From the cell containing the given text, extract its center point as (x, y) coordinate. 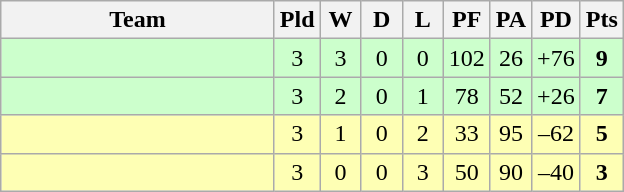
Team (138, 20)
33 (466, 134)
50 (466, 172)
–40 (556, 172)
L (422, 20)
102 (466, 58)
52 (510, 96)
Pld (297, 20)
PD (556, 20)
7 (602, 96)
26 (510, 58)
78 (466, 96)
D (382, 20)
Pts (602, 20)
5 (602, 134)
90 (510, 172)
PF (466, 20)
–62 (556, 134)
W (340, 20)
95 (510, 134)
PA (510, 20)
+76 (556, 58)
9 (602, 58)
+26 (556, 96)
